Extract the (X, Y) coordinate from the center of the cell holding the provided text.  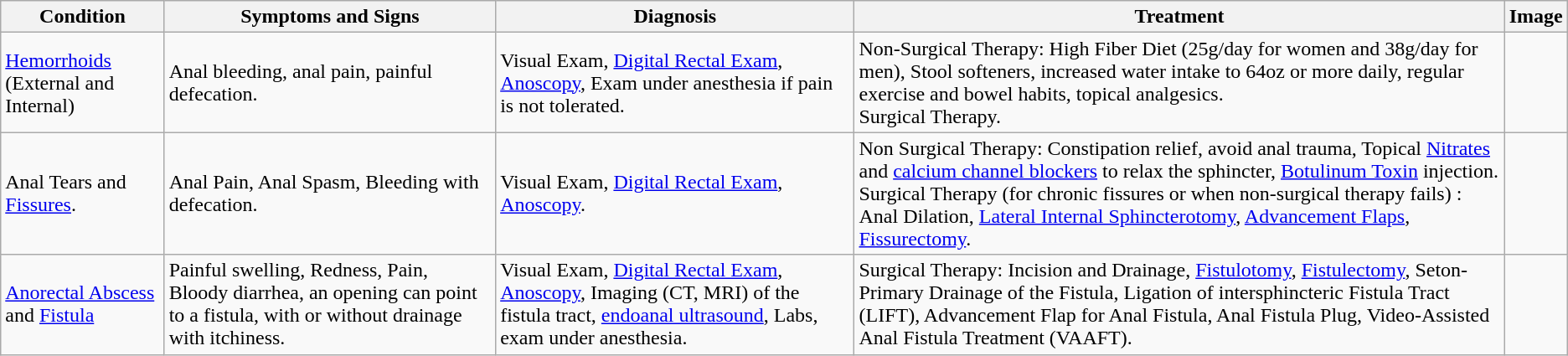
Image (1536, 17)
Hemorrhoids (External and Internal) (82, 82)
Visual Exam, Digital Rectal Exam, Anoscopy, Imaging (CT, MRI) of the fistula tract, endoanal ultrasound, Labs, exam under anesthesia. (675, 305)
Diagnosis (675, 17)
Condition (82, 17)
Symptoms and Signs (330, 17)
Treatment (1179, 17)
Anorectal Abscess and Fistula (82, 305)
Anal Pain, Anal Spasm, Bleeding with defecation. (330, 193)
Visual Exam, Digital Rectal Exam, Anoscopy. (675, 193)
Painful swelling, Redness, Pain, Bloody diarrhea, an opening can point to a fistula, with or without drainage with itchiness. (330, 305)
Visual Exam, Digital Rectal Exam, Anoscopy, Exam under anesthesia if pain is not tolerated. (675, 82)
Anal Tears and Fissures. (82, 193)
Anal bleeding, anal pain, painful defecation. (330, 82)
